Capture the cell that displays the provided text and extract its (X, Y) central coordinate. 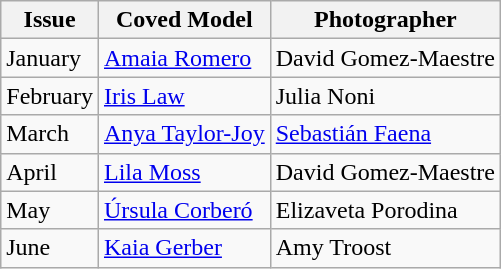
Kaia Gerber (184, 248)
February (50, 96)
Amy Troost (385, 248)
Sebastián Faena (385, 134)
June (50, 248)
Iris Law (184, 96)
Coved Model (184, 20)
Amaia Romero (184, 58)
Elizaveta Porodina (385, 210)
Issue (50, 20)
Anya Taylor-Joy (184, 134)
Úrsula Corberó (184, 210)
May (50, 210)
Photographer (385, 20)
Lila Moss (184, 172)
March (50, 134)
Julia Noni (385, 96)
April (50, 172)
January (50, 58)
